Determine the (X, Y) coordinate at the center of the cell enclosing the given text.  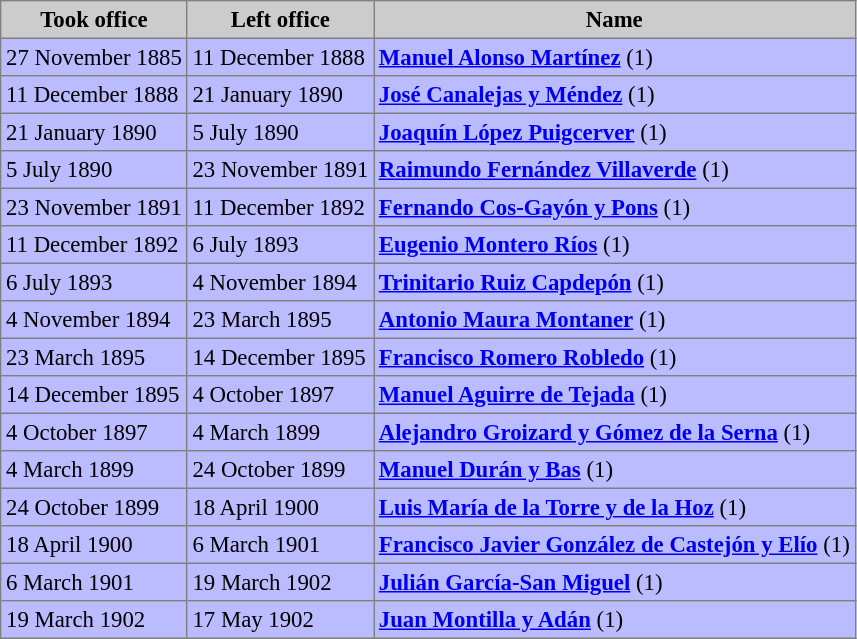
Fernando Cos-Gayón y Pons (1) (614, 207)
Francisco Javier González de Castejón y Elío (1) (614, 545)
José Canalejas y Méndez (1) (614, 95)
Name (614, 20)
Manuel Durán y Bas (1) (614, 470)
Took office (94, 20)
Manuel Aguirre de Tejada (1) (614, 395)
Raimundo Fernández Villaverde (1) (614, 170)
Eugenio Montero Ríos (1) (614, 245)
17 May 1902 (280, 620)
Trinitario Ruiz Capdepón (1) (614, 282)
Julián García-San Miguel (1) (614, 582)
Left office (280, 20)
Manuel Alonso Martínez (1) (614, 57)
Alejandro Groizard y Gómez de la Serna (1) (614, 432)
27 November 1885 (94, 57)
Luis María de la Torre y de la Hoz (1) (614, 507)
Joaquín López Puigcerver (1) (614, 132)
Francisco Romero Robledo (1) (614, 357)
Juan Montilla y Adán (1) (614, 620)
Antonio Maura Montaner (1) (614, 320)
